Scan for the cell matching the given text and deliver its (x, y) coordinate at center. 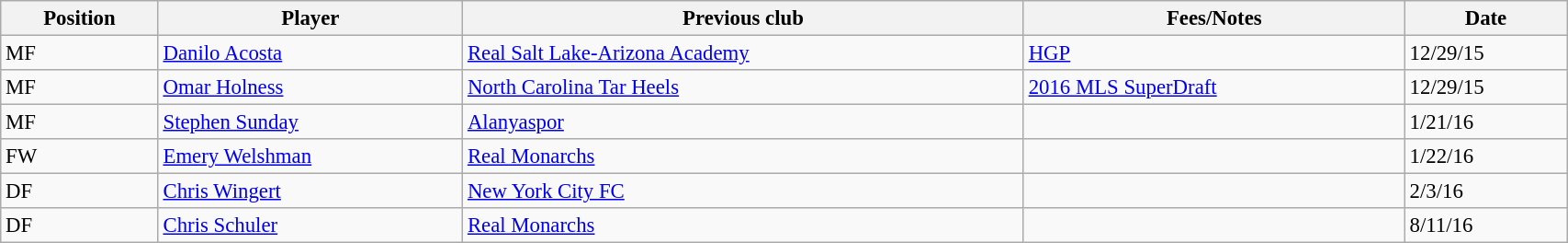
1/21/16 (1485, 122)
Previous club (744, 18)
Alanyaspor (744, 122)
1/22/16 (1485, 156)
2/3/16 (1485, 191)
Position (79, 18)
HGP (1214, 53)
North Carolina Tar Heels (744, 87)
Danilo Acosta (310, 53)
Stephen Sunday (310, 122)
Real Salt Lake-Arizona Academy (744, 53)
Omar Holness (310, 87)
Chris Wingert (310, 191)
2016 MLS SuperDraft (1214, 87)
Emery Welshman (310, 156)
Fees/Notes (1214, 18)
New York City FC (744, 191)
Chris Schuler (310, 226)
FW (79, 156)
8/11/16 (1485, 226)
Player (310, 18)
Date (1485, 18)
